From the cell containing the given text, extract its center point as (X, Y) coordinate. 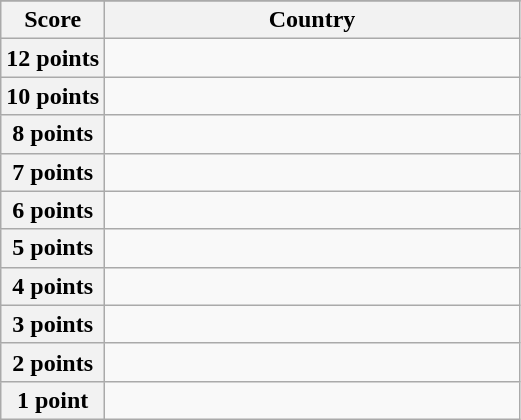
2 points (53, 362)
Country (312, 20)
5 points (53, 248)
3 points (53, 324)
1 point (53, 400)
4 points (53, 286)
7 points (53, 172)
6 points (53, 210)
8 points (53, 134)
10 points (53, 96)
12 points (53, 58)
Score (53, 20)
